Extract the [x, y] coordinate from the center of the cell holding the provided text.  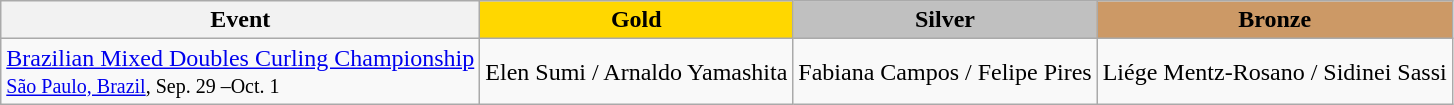
Liége Mentz-Rosano / Sidinei Sassi [1274, 72]
Brazilian Mixed Doubles Curling Championship São Paulo, Brazil, Sep. 29 –Oct. 1 [240, 72]
Silver [945, 20]
Bronze [1274, 20]
Gold [636, 20]
Elen Sumi / Arnaldo Yamashita [636, 72]
Event [240, 20]
Fabiana Campos / Felipe Pires [945, 72]
